Return the [x, y] coordinate for the center point of the cell that contains the specified text.  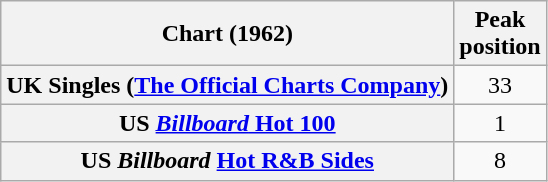
UK Singles (The Official Charts Company) [228, 85]
Chart (1962) [228, 34]
US Billboard Hot 100 [228, 123]
US Billboard Hot R&B Sides [228, 161]
1 [500, 123]
33 [500, 85]
Peakposition [500, 34]
8 [500, 161]
